Return the [x, y] coordinate for the center point of the cell that contains the specified text.  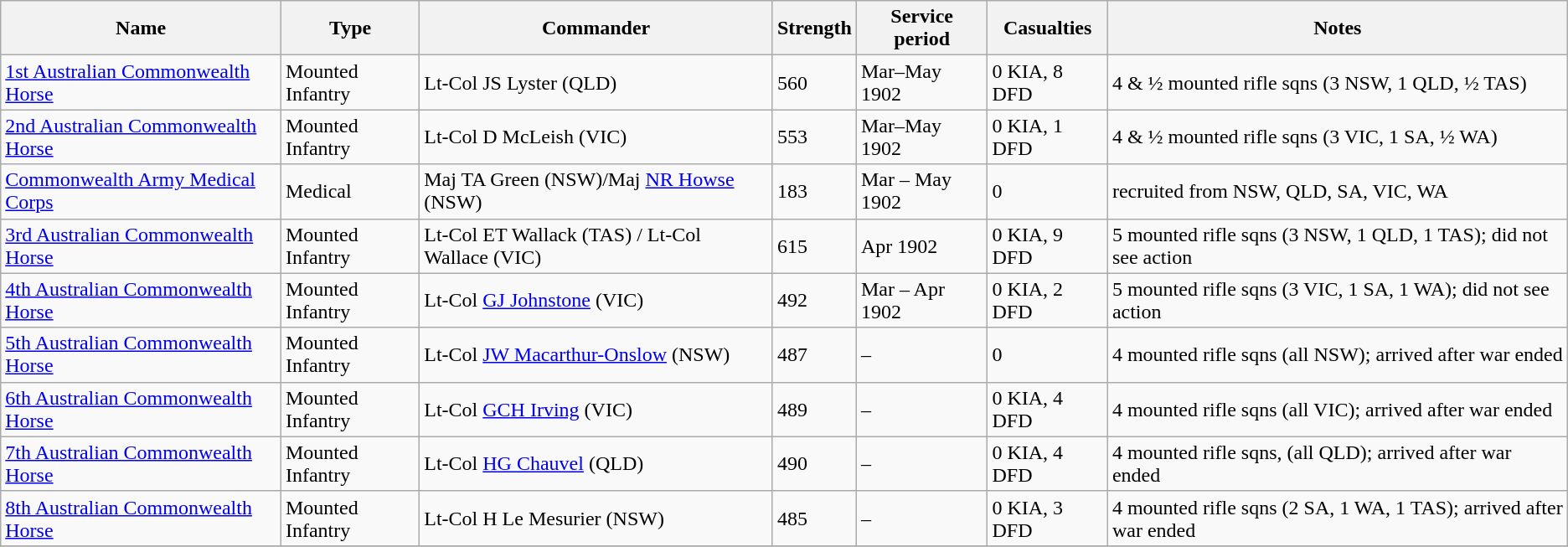
1st Australian Commonwealth Horse [141, 82]
Lt-Col JS Lyster (QLD) [596, 82]
2nd Australian Commonwealth Horse [141, 137]
4 mounted rifle sqns (2 SA, 1 WA, 1 TAS); arrived after war ended [1337, 518]
Apr 1902 [921, 246]
Commander [596, 28]
183 [814, 191]
615 [814, 246]
0 KIA, 3 DFD [1047, 518]
Strength [814, 28]
Notes [1337, 28]
recruited from NSW, QLD, SA, VIC, WA [1337, 191]
489 [814, 409]
Service period [921, 28]
485 [814, 518]
8th Australian Commonwealth Horse [141, 518]
0 KIA, 9 DFD [1047, 246]
Mar – Apr 1902 [921, 300]
4 mounted rifle sqns (all VIC); arrived after war ended [1337, 409]
492 [814, 300]
4 mounted rifle sqns, (all QLD); arrived after war ended [1337, 464]
4 mounted rifle sqns (all NSW); arrived after war ended [1337, 355]
4 & ½ mounted rifle sqns (3 VIC, 1 SA, ½ WA) [1337, 137]
Mar – May 1902 [921, 191]
5th Australian Commonwealth Horse [141, 355]
Medical [350, 191]
Lt-Col ET Wallack (TAS) / Lt-Col Wallace (VIC) [596, 246]
487 [814, 355]
5 mounted rifle sqns (3 VIC, 1 SA, 1 WA); did not see action [1337, 300]
553 [814, 137]
Commonwealth Army Medical Corps [141, 191]
Casualties [1047, 28]
3rd Australian Commonwealth Horse [141, 246]
Type [350, 28]
6th Australian Commonwealth Horse [141, 409]
5 mounted rifle sqns (3 NSW, 1 QLD, 1 TAS); did not see action [1337, 246]
7th Australian Commonwealth Horse [141, 464]
0 KIA, 8 DFD [1047, 82]
0 KIA, 1 DFD [1047, 137]
560 [814, 82]
Lt-Col GJ Johnstone (VIC) [596, 300]
Lt-Col JW Macarthur-Onslow (NSW) [596, 355]
Name [141, 28]
490 [814, 464]
0 KIA, 2 DFD [1047, 300]
4th Australian Commonwealth Horse [141, 300]
4 & ½ mounted rifle sqns (3 NSW, 1 QLD, ½ TAS) [1337, 82]
Lt-Col D McLeish (VIC) [596, 137]
Lt-Col H Le Mesurier (NSW) [596, 518]
Lt-Col GCH Irving (VIC) [596, 409]
Maj TA Green (NSW)/Maj NR Howse (NSW) [596, 191]
Lt-Col HG Chauvel (QLD) [596, 464]
